Pinpoint the cell where the given text exists, returning its (x, y) midpoint coordinate. 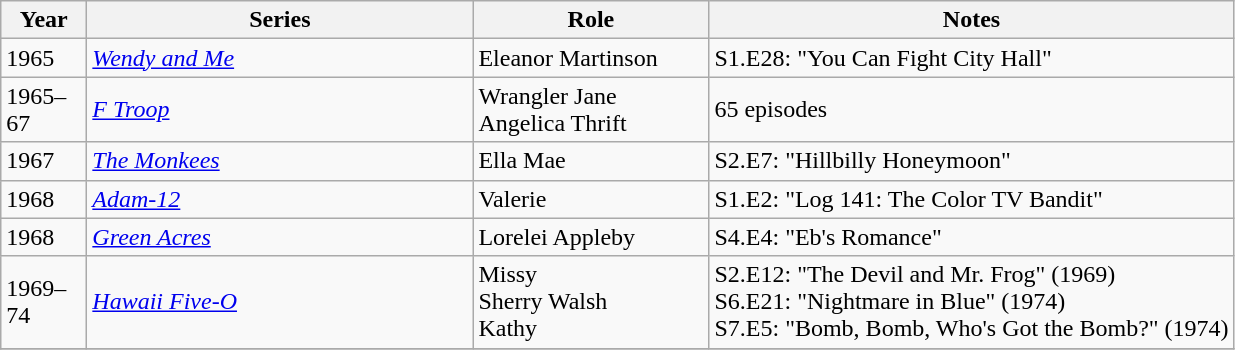
Eleanor Martinson (591, 58)
Series (280, 20)
Lorelei Appleby (591, 237)
Year (44, 20)
Valerie (591, 199)
Role (591, 20)
S2.E7: "Hillbilly Honeymoon" (972, 161)
S1.E28: "You Can Fight City Hall" (972, 58)
Green Acres (280, 237)
Wendy and Me (280, 58)
S2.E12: "The Devil and Mr. Frog" (1969)S6.E21: "Nightmare in Blue" (1974)S7.E5: "Bomb, Bomb, Who's Got the Bomb?" (1974) (972, 302)
65 episodes (972, 110)
Adam-12 (280, 199)
The Monkees (280, 161)
Notes (972, 20)
F Troop (280, 110)
Ella Mae (591, 161)
1965 (44, 58)
Hawaii Five-O (280, 302)
S4.E4: "Eb's Romance" (972, 237)
1969–74 (44, 302)
Missy Sherry Walsh Kathy (591, 302)
1967 (44, 161)
S1.E2: "Log 141: The Color TV Bandit" (972, 199)
1965–67 (44, 110)
Wrangler Jane Angelica Thrift (591, 110)
